Output the [X, Y] coordinate of the center of the cell containing the given text.  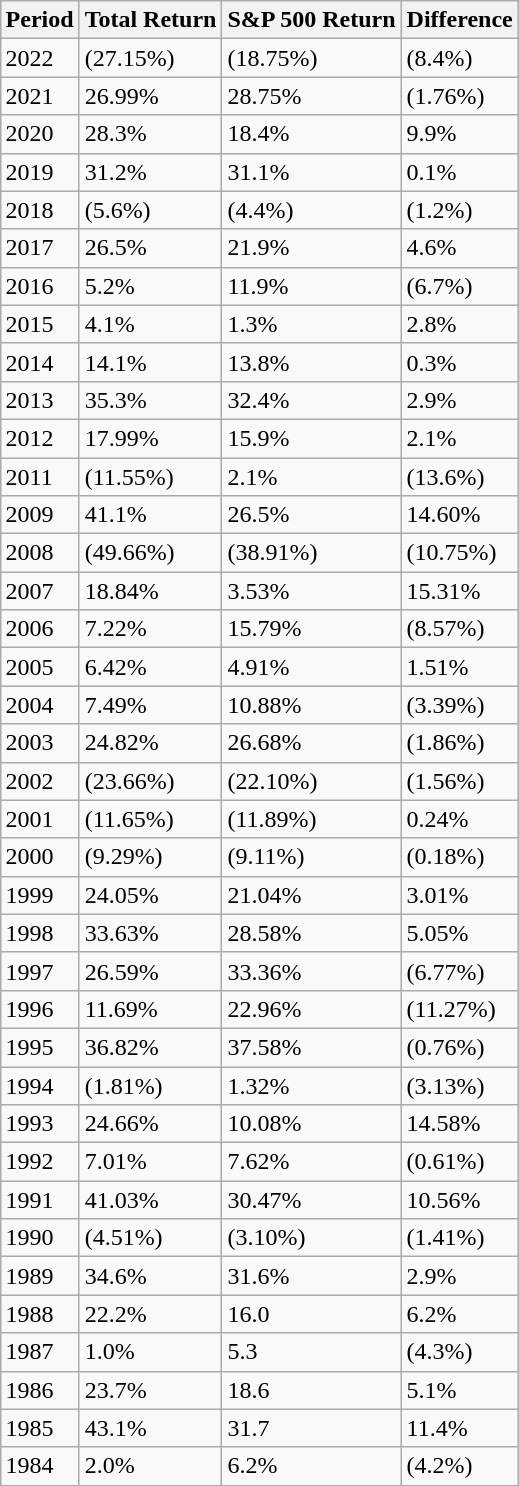
10.08% [312, 1124]
26.59% [150, 971]
2017 [40, 248]
36.82% [150, 1047]
1.51% [460, 667]
14.60% [460, 515]
(11.27%) [460, 1009]
11.9% [312, 286]
(22.10%) [312, 781]
5.3 [312, 1352]
33.63% [150, 933]
0.1% [460, 172]
(11.89%) [312, 819]
(3.10%) [312, 1238]
Total Return [150, 20]
(4.2%) [460, 1466]
(6.7%) [460, 286]
(0.18%) [460, 857]
3.01% [460, 895]
2019 [40, 172]
2007 [40, 591]
2016 [40, 286]
1993 [40, 1124]
10.56% [460, 1200]
6.42% [150, 667]
9.9% [460, 134]
41.03% [150, 1200]
2.0% [150, 1466]
0.24% [460, 819]
(3.39%) [460, 705]
2009 [40, 515]
2020 [40, 134]
(11.55%) [150, 477]
2006 [40, 629]
31.6% [312, 1276]
16.0 [312, 1314]
(10.75%) [460, 553]
7.62% [312, 1162]
2011 [40, 477]
(3.13%) [460, 1085]
7.22% [150, 629]
(1.2%) [460, 210]
28.58% [312, 933]
2008 [40, 553]
(0.61%) [460, 1162]
2022 [40, 58]
(38.91%) [312, 553]
2001 [40, 819]
1985 [40, 1428]
26.99% [150, 96]
21.04% [312, 895]
(8.4%) [460, 58]
S&P 500 Return [312, 20]
(9.29%) [150, 857]
1995 [40, 1047]
2002 [40, 781]
1998 [40, 933]
1984 [40, 1466]
3.53% [312, 591]
32.4% [312, 400]
31.2% [150, 172]
(4.51%) [150, 1238]
10.88% [312, 705]
(1.81%) [150, 1085]
23.7% [150, 1390]
5.05% [460, 933]
18.84% [150, 591]
1997 [40, 971]
1999 [40, 895]
31.1% [312, 172]
2012 [40, 438]
1986 [40, 1390]
1.3% [312, 324]
31.7 [312, 1428]
1.0% [150, 1352]
7.01% [150, 1162]
24.66% [150, 1124]
1.32% [312, 1085]
15.31% [460, 591]
2004 [40, 705]
2014 [40, 362]
14.1% [150, 362]
(5.6%) [150, 210]
(1.41%) [460, 1238]
43.1% [150, 1428]
(27.15%) [150, 58]
34.6% [150, 1276]
(4.3%) [460, 1352]
2021 [40, 96]
13.8% [312, 362]
15.79% [312, 629]
17.99% [150, 438]
(18.75%) [312, 58]
(23.66%) [150, 781]
1988 [40, 1314]
0.3% [460, 362]
2005 [40, 667]
2000 [40, 857]
5.2% [150, 286]
28.75% [312, 96]
(1.76%) [460, 96]
30.47% [312, 1200]
1990 [40, 1238]
22.2% [150, 1314]
4.91% [312, 667]
24.05% [150, 895]
11.69% [150, 1009]
(8.57%) [460, 629]
35.3% [150, 400]
Period [40, 20]
2015 [40, 324]
28.3% [150, 134]
1992 [40, 1162]
14.58% [460, 1124]
1991 [40, 1200]
41.1% [150, 515]
2018 [40, 210]
2013 [40, 400]
(0.76%) [460, 1047]
18.6 [312, 1390]
11.4% [460, 1428]
4.1% [150, 324]
1989 [40, 1276]
(1.56%) [460, 781]
1996 [40, 1009]
(9.11%) [312, 857]
1994 [40, 1085]
15.9% [312, 438]
1987 [40, 1352]
2.8% [460, 324]
(1.86%) [460, 743]
(4.4%) [312, 210]
26.68% [312, 743]
22.96% [312, 1009]
(11.65%) [150, 819]
7.49% [150, 705]
Difference [460, 20]
18.4% [312, 134]
(13.6%) [460, 477]
5.1% [460, 1390]
33.36% [312, 971]
24.82% [150, 743]
21.9% [312, 248]
37.58% [312, 1047]
4.6% [460, 248]
(6.77%) [460, 971]
2003 [40, 743]
(49.66%) [150, 553]
